From the cell containing the given text, extract its center point as (x, y) coordinate. 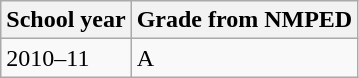
2010–11 (66, 58)
A (244, 58)
School year (66, 20)
Grade from NMPED (244, 20)
